Output the [X, Y] coordinate of the center of the cell containing the given text.  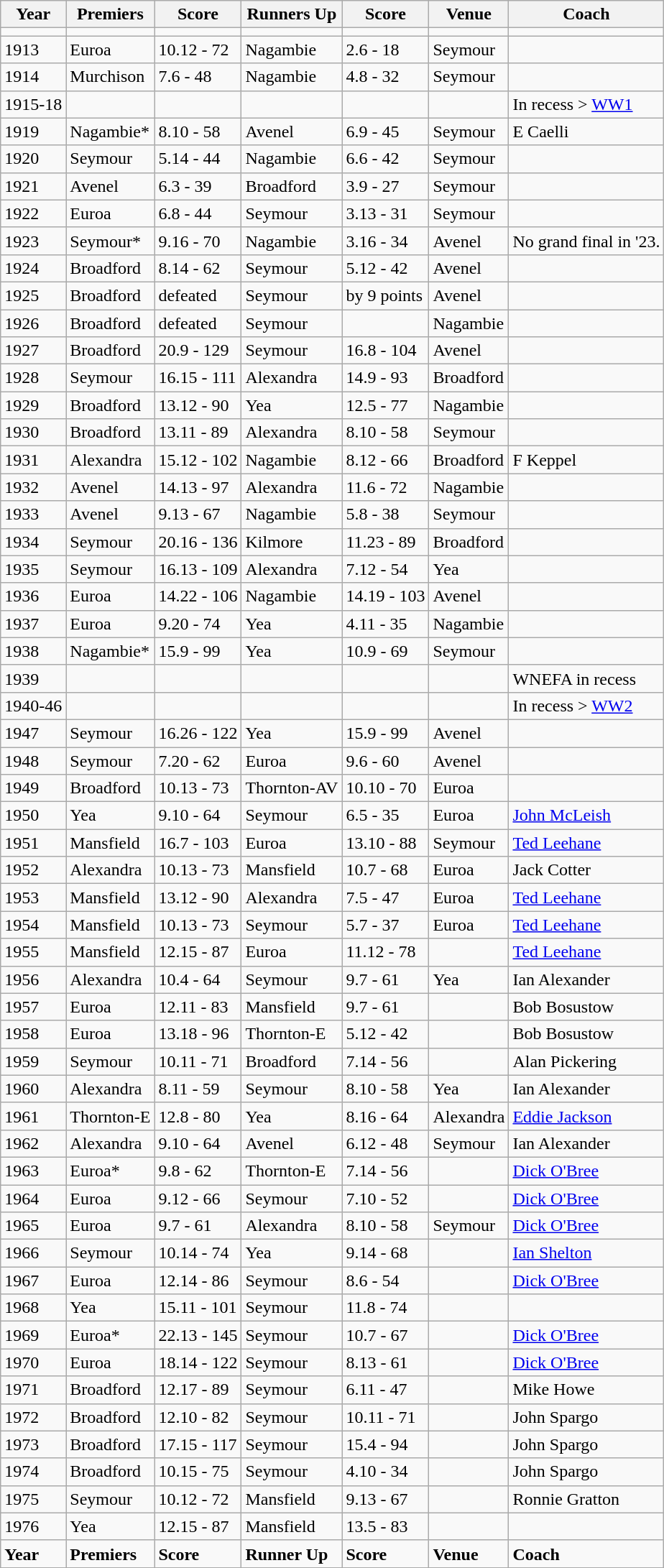
1939 [33, 678]
by 9 points [385, 295]
Runner Up [292, 1554]
14.19 - 103 [385, 596]
1935 [33, 569]
16.7 - 103 [198, 843]
16.26 - 122 [198, 733]
22.13 - 145 [198, 1335]
7.6 - 48 [198, 77]
1924 [33, 268]
1913 [33, 50]
1947 [33, 733]
8.11 - 59 [198, 1089]
1919 [33, 132]
1931 [33, 460]
5.7 - 37 [385, 925]
7.5 - 47 [385, 898]
8.6 - 54 [385, 1281]
16.13 - 109 [198, 569]
Eddie Jackson [586, 1116]
11.6 - 72 [385, 487]
John McLeish [586, 816]
1963 [33, 1171]
Runners Up [292, 14]
3.9 - 27 [385, 186]
20.9 - 129 [198, 351]
15.11 - 101 [198, 1308]
Thornton-AV [292, 788]
1927 [33, 351]
1971 [33, 1390]
1921 [33, 186]
12.17 - 89 [198, 1390]
10.7 - 68 [385, 870]
Kilmore [292, 542]
1966 [33, 1253]
1925 [33, 295]
1954 [33, 925]
1964 [33, 1198]
1930 [33, 433]
13.11 - 89 [198, 433]
10.9 - 69 [385, 651]
1953 [33, 898]
F Keppel [586, 460]
3.16 - 34 [385, 241]
1923 [33, 241]
12.8 - 80 [198, 1116]
12.5 - 77 [385, 405]
16.15 - 111 [198, 378]
14.13 - 97 [198, 487]
13.10 - 88 [385, 843]
2.6 - 18 [385, 50]
1926 [33, 323]
1934 [33, 542]
6.12 - 48 [385, 1143]
1915-18 [33, 104]
1958 [33, 1034]
9.12 - 66 [198, 1198]
1959 [33, 1061]
1950 [33, 816]
No grand final in '23. [586, 241]
8.16 - 64 [385, 1116]
9.14 - 68 [385, 1253]
1955 [33, 952]
6.6 - 42 [385, 159]
Ronnie Gratton [586, 1499]
Jack Cotter [586, 870]
1967 [33, 1281]
10.7 - 67 [385, 1335]
1920 [33, 159]
6.3 - 39 [198, 186]
E Caelli [586, 132]
10.15 - 75 [198, 1472]
4.8 - 32 [385, 77]
1972 [33, 1417]
1949 [33, 788]
Alan Pickering [586, 1061]
20.16 - 136 [198, 542]
18.14 - 122 [198, 1362]
1914 [33, 77]
12.11 - 83 [198, 1007]
13.5 - 83 [385, 1526]
4.11 - 35 [385, 624]
In recess > WW2 [586, 706]
9.6 - 60 [385, 761]
13.18 - 96 [198, 1034]
Seymour* [111, 241]
15.4 - 94 [385, 1444]
10.10 - 70 [385, 788]
Ian Shelton [586, 1253]
1970 [33, 1362]
7.20 - 62 [198, 761]
1936 [33, 596]
11.8 - 74 [385, 1308]
16.8 - 104 [385, 351]
1951 [33, 843]
11.12 - 78 [385, 952]
1952 [33, 870]
3.13 - 31 [385, 213]
1922 [33, 213]
7.10 - 52 [385, 1198]
1965 [33, 1226]
Murchison [111, 77]
14.9 - 93 [385, 378]
6.8 - 44 [198, 213]
14.22 - 106 [198, 596]
7.12 - 54 [385, 569]
6.11 - 47 [385, 1390]
1928 [33, 378]
1974 [33, 1472]
6.9 - 45 [385, 132]
In recess > WW1 [586, 104]
10.14 - 74 [198, 1253]
8.12 - 66 [385, 460]
1948 [33, 761]
WNEFA in recess [586, 678]
9.16 - 70 [198, 241]
15.12 - 102 [198, 460]
1976 [33, 1526]
1929 [33, 405]
5.14 - 44 [198, 159]
1961 [33, 1116]
1969 [33, 1335]
1938 [33, 651]
4.10 - 34 [385, 1472]
1937 [33, 624]
6.5 - 35 [385, 816]
8.14 - 62 [198, 268]
1968 [33, 1308]
12.10 - 82 [198, 1417]
10.4 - 64 [198, 979]
1940-46 [33, 706]
1933 [33, 515]
9.20 - 74 [198, 624]
9.8 - 62 [198, 1171]
1973 [33, 1444]
1932 [33, 487]
1957 [33, 1007]
1975 [33, 1499]
Mike Howe [586, 1390]
8.13 - 61 [385, 1362]
11.23 - 89 [385, 542]
12.14 - 86 [198, 1281]
17.15 - 117 [198, 1444]
1962 [33, 1143]
5.8 - 38 [385, 515]
1956 [33, 979]
1960 [33, 1089]
